Output the [X, Y] coordinate of the center of the cell containing the given text.  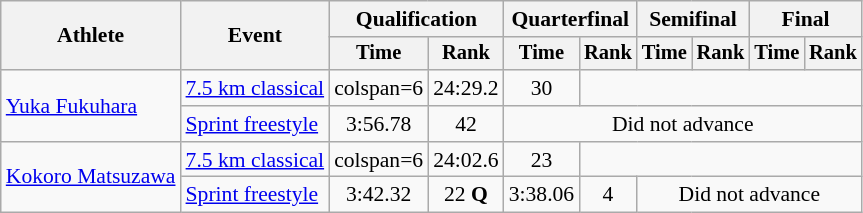
3:56.78 [378, 124]
Kokoro Matsuzawa [91, 178]
42 [466, 124]
Athlete [91, 36]
24:02.6 [466, 160]
Quarterfinal [570, 19]
Yuka Fukuhara [91, 106]
3:38.06 [542, 195]
30 [542, 88]
24:29.2 [466, 88]
23 [542, 160]
Semifinal [693, 19]
4 [608, 195]
Final [805, 19]
3:42.32 [378, 195]
22 Q [466, 195]
Event [256, 36]
Qualification [416, 19]
